Find where the given text appears and provide that cell's center as [X, Y] coordinate. 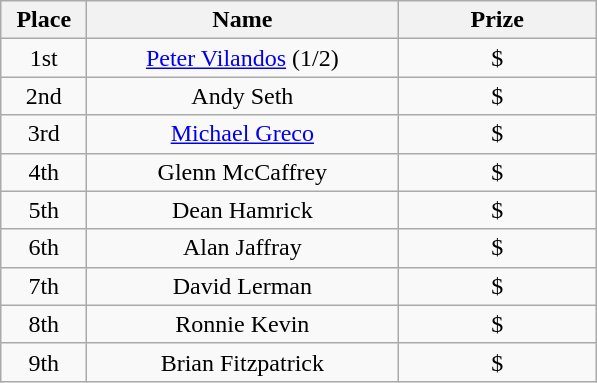
Glenn McCaffrey [242, 172]
2nd [44, 96]
9th [44, 362]
Andy Seth [242, 96]
Ronnie Kevin [242, 324]
Dean Hamrick [242, 210]
1st [44, 58]
Michael Greco [242, 134]
Alan Jaffray [242, 248]
7th [44, 286]
Brian Fitzpatrick [242, 362]
Prize [498, 20]
Peter Vilandos (1/2) [242, 58]
David Lerman [242, 286]
3rd [44, 134]
5th [44, 210]
Name [242, 20]
4th [44, 172]
Place [44, 20]
6th [44, 248]
8th [44, 324]
